From the cell containing the given text, extract its center point as [X, Y] coordinate. 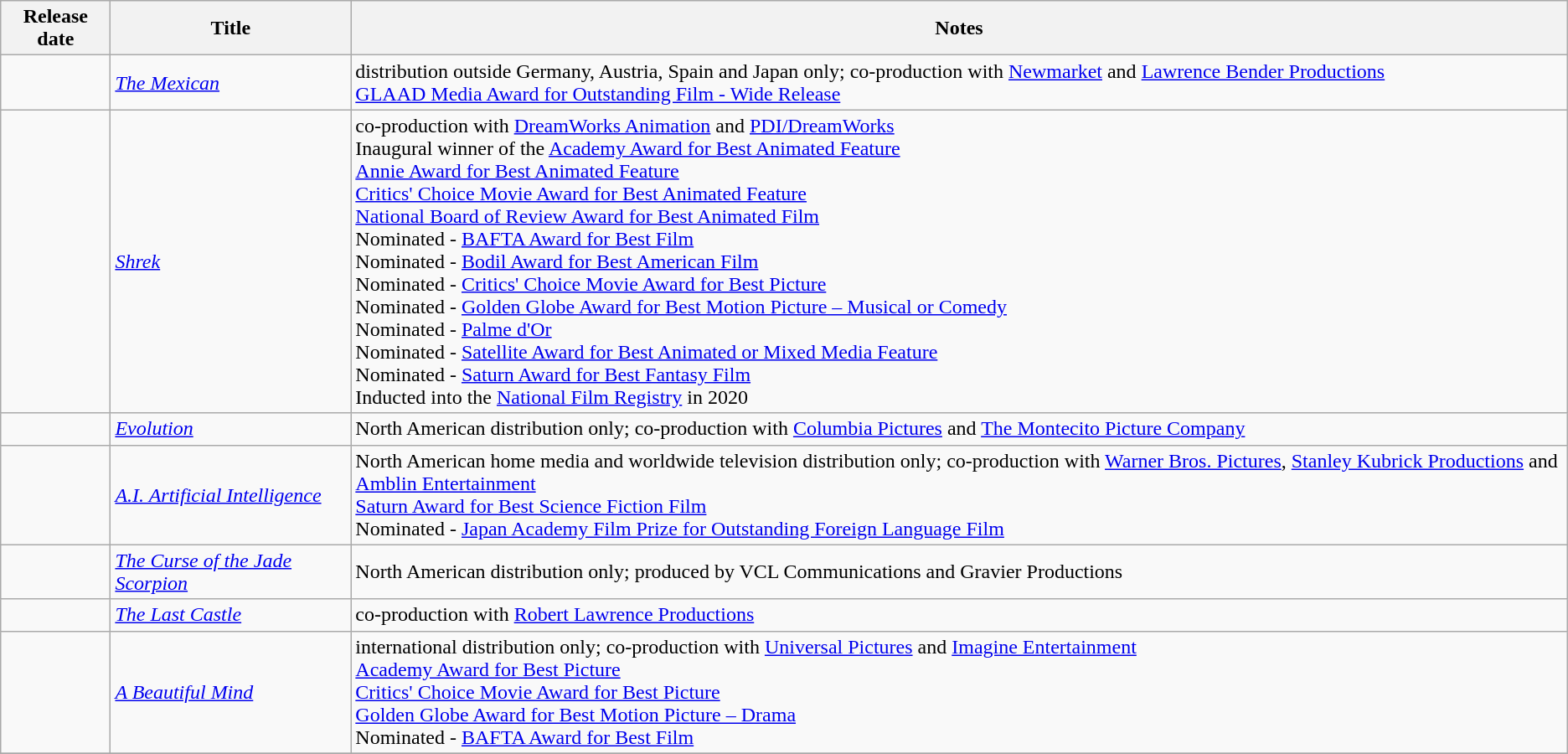
Evolution [231, 429]
co-production with Robert Lawrence Productions [959, 615]
A Beautiful Mind [231, 692]
Shrek [231, 261]
The Mexican [231, 82]
Release date [55, 28]
Notes [959, 28]
A.I. Artificial Intelligence [231, 494]
North American distribution only; produced by VCL Communications and Gravier Productions [959, 571]
Title [231, 28]
The Last Castle [231, 615]
North American distribution only; co-production with Columbia Pictures and The Montecito Picture Company [959, 429]
The Curse of the Jade Scorpion [231, 571]
